Return the (x, y) coordinate for the center point of the cell that contains the specified text.  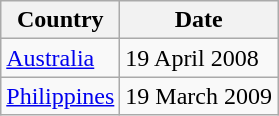
19 April 2008 (199, 58)
Date (199, 20)
Australia (60, 58)
Philippines (60, 96)
19 March 2009 (199, 96)
Country (60, 20)
